Determine the [X, Y] coordinate at the center of the cell enclosing the given text.  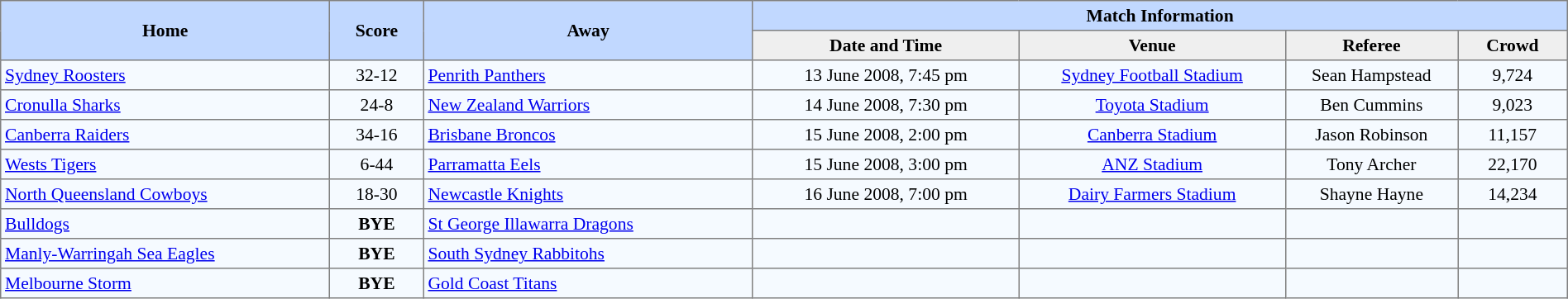
North Queensland Cowboys [165, 194]
24-8 [377, 105]
16 June 2008, 7:00 pm [886, 194]
32-12 [377, 75]
Bulldogs [165, 224]
Crowd [1513, 45]
Sydney Football Stadium [1152, 75]
Cronulla Sharks [165, 105]
Newcastle Knights [588, 194]
22,170 [1513, 164]
Shayne Hayne [1371, 194]
Tony Archer [1371, 164]
Date and Time [886, 45]
14,234 [1513, 194]
15 June 2008, 2:00 pm [886, 135]
Wests Tigers [165, 164]
Manly-Warringah Sea Eagles [165, 254]
Canberra Stadium [1152, 135]
9,724 [1513, 75]
Brisbane Broncos [588, 135]
Dairy Farmers Stadium [1152, 194]
34-16 [377, 135]
Away [588, 31]
9,023 [1513, 105]
11,157 [1513, 135]
Home [165, 31]
New Zealand Warriors [588, 105]
Parramatta Eels [588, 164]
6-44 [377, 164]
14 June 2008, 7:30 pm [886, 105]
St George Illawarra Dragons [588, 224]
Jason Robinson [1371, 135]
Score [377, 31]
Gold Coast Titans [588, 283]
Penrith Panthers [588, 75]
Sean Hampstead [1371, 75]
ANZ Stadium [1152, 164]
Toyota Stadium [1152, 105]
Referee [1371, 45]
13 June 2008, 7:45 pm [886, 75]
Ben Cummins [1371, 105]
Sydney Roosters [165, 75]
Melbourne Storm [165, 283]
18-30 [377, 194]
Match Information [1159, 16]
Venue [1152, 45]
South Sydney Rabbitohs [588, 254]
15 June 2008, 3:00 pm [886, 164]
Canberra Raiders [165, 135]
